Detect which cell encompasses the target text, then output its [X, Y] center coordinate. 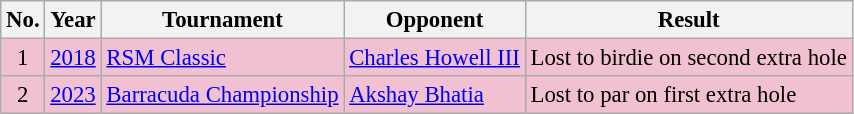
Akshay Bhatia [434, 95]
Charles Howell III [434, 58]
Year [73, 20]
2023 [73, 95]
Result [688, 20]
2018 [73, 58]
Opponent [434, 20]
Tournament [222, 20]
2 [23, 95]
No. [23, 20]
RSM Classic [222, 58]
Lost to par on first extra hole [688, 95]
Lost to birdie on second extra hole [688, 58]
1 [23, 58]
Barracuda Championship [222, 95]
